Extract the (X, Y) coordinate from the center of the cell holding the provided text.  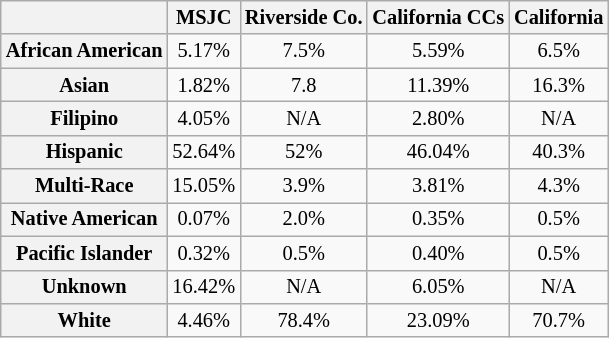
Riverside Co. (304, 18)
California CCs (438, 18)
15.05% (204, 186)
23.09% (438, 321)
6.05% (438, 287)
46.04% (438, 152)
52% (304, 152)
Asian (84, 85)
Unknown (84, 287)
0.40% (438, 253)
White (84, 321)
5.59% (438, 51)
16.3% (558, 85)
4.46% (204, 321)
3.81% (438, 186)
4.05% (204, 119)
6.5% (558, 51)
11.39% (438, 85)
African American (84, 51)
1.82% (204, 85)
Multi-Race (84, 186)
Native American (84, 220)
2.80% (438, 119)
0.32% (204, 253)
5.17% (204, 51)
78.4% (304, 321)
Pacific Islander (84, 253)
2.0% (304, 220)
52.64% (204, 152)
7.8 (304, 85)
70.7% (558, 321)
3.9% (304, 186)
California (558, 18)
MSJC (204, 18)
0.35% (438, 220)
4.3% (558, 186)
Filipino (84, 119)
40.3% (558, 152)
7.5% (304, 51)
0.07% (204, 220)
16.42% (204, 287)
Hispanic (84, 152)
